Output the [X, Y] coordinate of the center of the cell containing the given text.  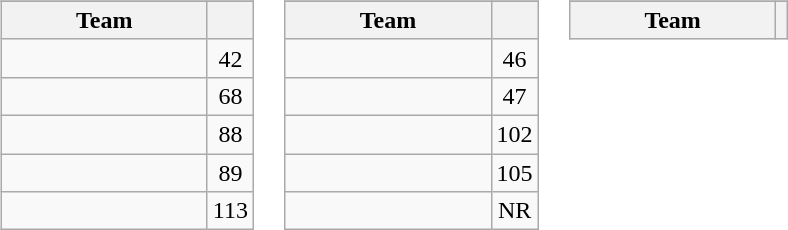
NR [514, 211]
42 [230, 58]
102 [514, 134]
88 [230, 134]
89 [230, 173]
113 [230, 211]
68 [230, 96]
46 [514, 58]
105 [514, 173]
47 [514, 96]
